Detect which cell encompasses the target text, then output its [X, Y] center coordinate. 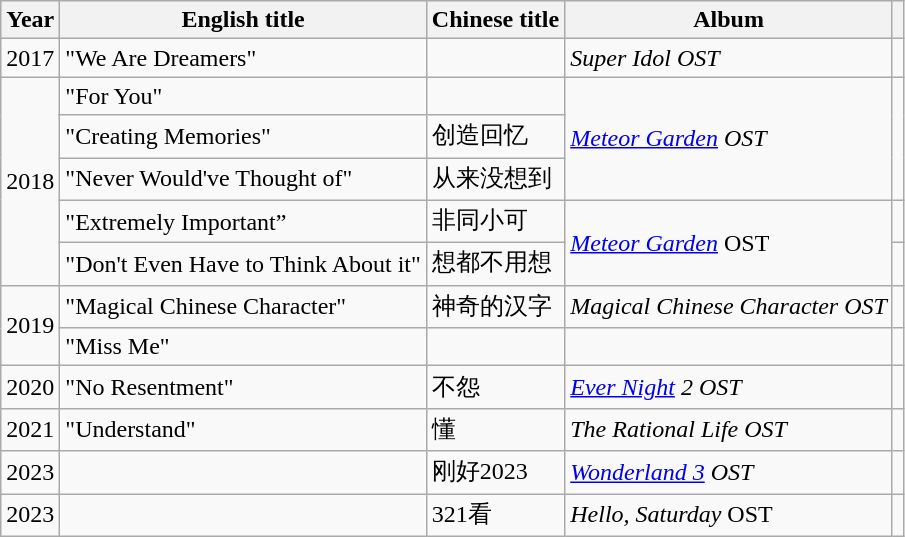
Wonderland 3 OST [729, 472]
Album [729, 20]
刚好2023 [495, 472]
Year [30, 20]
2019 [30, 326]
"Creating Memories" [244, 136]
"Understand" [244, 430]
English title [244, 20]
从来没想到 [495, 180]
"No Resentment" [244, 388]
懂 [495, 430]
The Rational Life OST [729, 430]
321看 [495, 516]
"Don't Even Have to Think About it" [244, 264]
Chinese title [495, 20]
不怨 [495, 388]
非同小可 [495, 222]
Ever Night 2 OST [729, 388]
2020 [30, 388]
"Magical Chinese Character" [244, 306]
"For You" [244, 96]
Magical Chinese Character OST [729, 306]
创造回忆 [495, 136]
Super Idol OST [729, 58]
"Never Would've Thought of" [244, 180]
神奇的汉字 [495, 306]
2021 [30, 430]
"We Are Dreamers" [244, 58]
想都不用想 [495, 264]
"Extremely Important” [244, 222]
"Miss Me" [244, 347]
2017 [30, 58]
Hello, Saturday OST [729, 516]
2018 [30, 181]
